Detect which cell encompasses the target text, then output its (x, y) center coordinate. 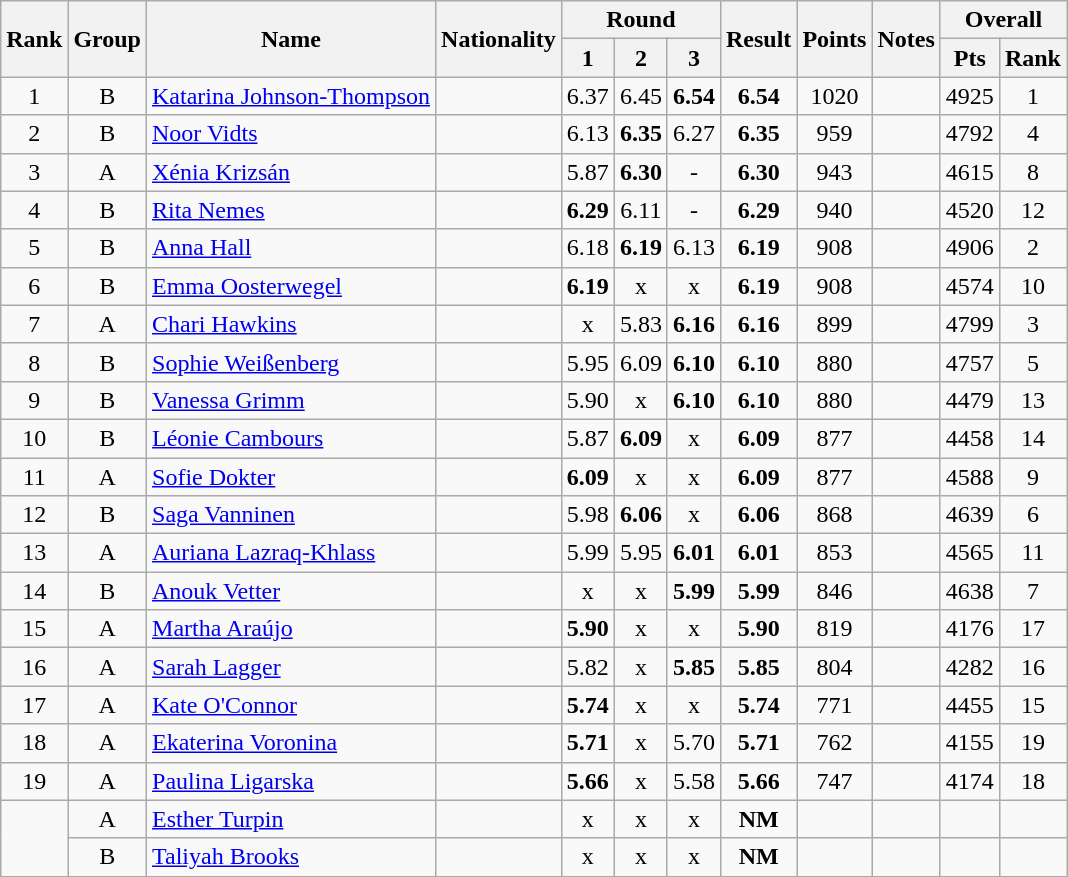
959 (834, 134)
Martha Araújo (292, 629)
Emma Oosterwegel (292, 286)
Ekaterina Voronina (292, 743)
804 (834, 667)
Group (108, 39)
Nationality (499, 39)
Saga Vanninen (292, 515)
4792 (970, 134)
5.98 (588, 515)
4639 (970, 515)
4455 (970, 705)
4176 (970, 629)
6.11 (640, 210)
Kate O'Connor (292, 705)
Result (758, 39)
Sofie Dokter (292, 477)
853 (834, 553)
4757 (970, 362)
Sophie Weißenberg (292, 362)
4588 (970, 477)
Vanessa Grimm (292, 400)
4155 (970, 743)
1020 (834, 96)
940 (834, 210)
4282 (970, 667)
Taliyah Brooks (292, 857)
5.83 (640, 324)
5.82 (588, 667)
4174 (970, 781)
6.27 (694, 134)
868 (834, 515)
Name (292, 39)
5.70 (694, 743)
Anna Hall (292, 248)
4615 (970, 172)
4574 (970, 286)
4479 (970, 400)
Chari Hawkins (292, 324)
Paulina Ligarska (292, 781)
943 (834, 172)
Xénia Krizsán (292, 172)
4458 (970, 438)
4565 (970, 553)
Auriana Lazraq-Khlass (292, 553)
4906 (970, 248)
Rita Nemes (292, 210)
6.45 (640, 96)
762 (834, 743)
5.58 (694, 781)
Pts (970, 58)
4925 (970, 96)
Noor Vidts (292, 134)
Léonie Cambours (292, 438)
4799 (970, 324)
819 (834, 629)
846 (834, 591)
Katarina Johnson-Thompson (292, 96)
4520 (970, 210)
Round (640, 20)
899 (834, 324)
4638 (970, 591)
Sarah Lagger (292, 667)
Anouk Vetter (292, 591)
747 (834, 781)
Esther Turpin (292, 819)
6.37 (588, 96)
771 (834, 705)
Points (834, 39)
6.18 (588, 248)
Notes (906, 39)
Overall (1003, 20)
